For the text-containing cell, return its midpoint in (x, y) coordinate format. 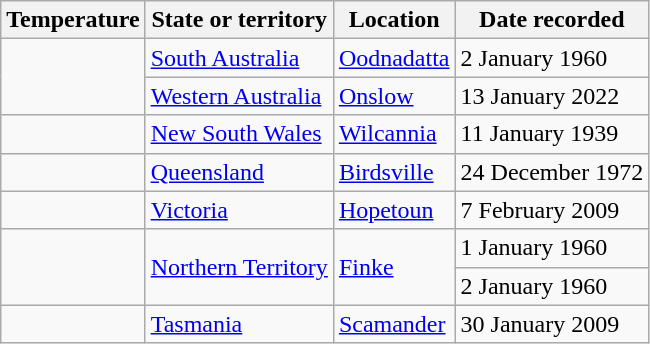
Hopetoun (394, 210)
Victoria (239, 210)
New South Wales (239, 134)
Wilcannia (394, 134)
South Australia (239, 58)
30 January 2009 (552, 324)
Northern Territory (239, 267)
13 January 2022 (552, 96)
Western Australia (239, 96)
Tasmania (239, 324)
Finke (394, 267)
24 December 1972 (552, 172)
1 January 1960 (552, 248)
Location (394, 20)
Date recorded (552, 20)
Birdsville (394, 172)
Temperature (73, 20)
7 February 2009 (552, 210)
Scamander (394, 324)
State or territory (239, 20)
Oodnadatta (394, 58)
Onslow (394, 96)
11 January 1939 (552, 134)
Queensland (239, 172)
